From the cell containing the given text, extract its center point as (X, Y) coordinate. 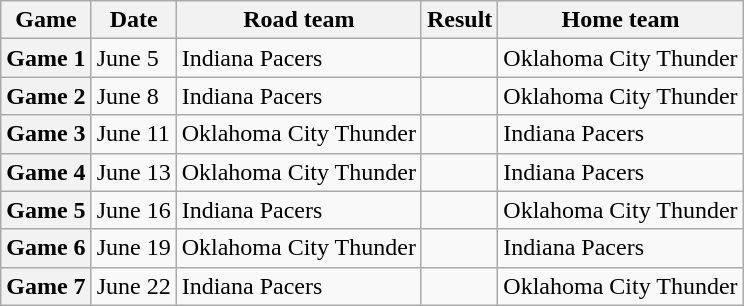
Result (459, 20)
Game 2 (46, 96)
June 22 (134, 286)
Game 4 (46, 172)
Game 6 (46, 248)
Date (134, 20)
Game 7 (46, 286)
June 11 (134, 134)
June 19 (134, 248)
June 13 (134, 172)
Game 3 (46, 134)
June 5 (134, 58)
June 16 (134, 210)
Game 5 (46, 210)
Game (46, 20)
June 8 (134, 96)
Home team (620, 20)
Game 1 (46, 58)
Road team (298, 20)
